Pinpoint the cell where the given text exists, returning its [x, y] midpoint coordinate. 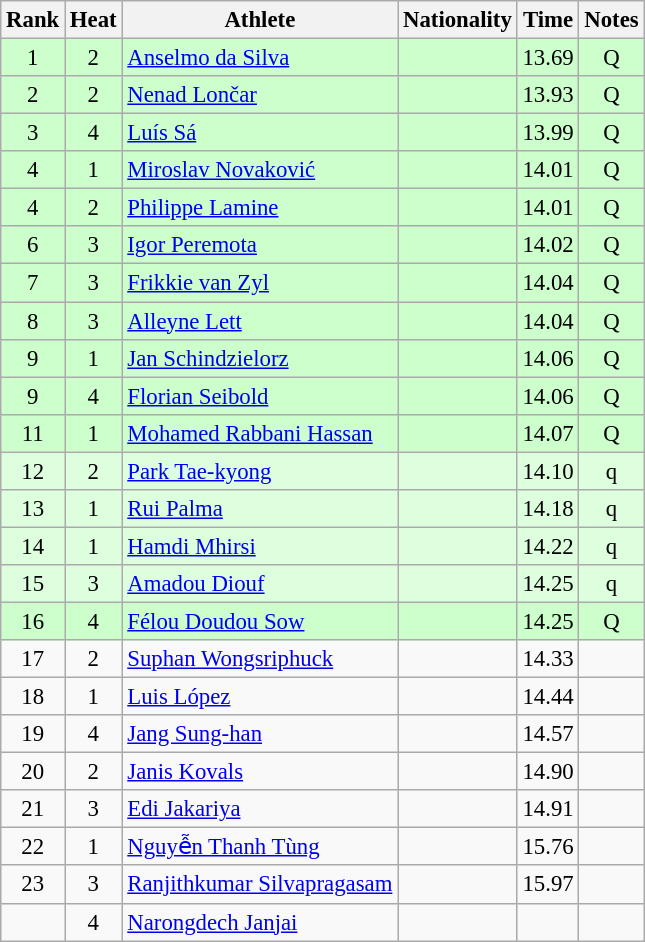
Athlete [260, 20]
13.99 [548, 133]
Notes [612, 20]
14.91 [548, 809]
15 [33, 584]
Félou Doudou Sow [260, 621]
Philippe Lamine [260, 208]
Time [548, 20]
Ranjithkumar Silvapragasam [260, 885]
Luís Sá [260, 133]
14.02 [548, 245]
Narongdech Janjai [260, 922]
Heat [94, 20]
11 [33, 433]
14.18 [548, 509]
Miroslav Novaković [260, 170]
Park Tae-kyong [260, 471]
14 [33, 546]
14.57 [548, 734]
Alleyne Lett [260, 321]
16 [33, 621]
20 [33, 772]
Mohamed Rabbani Hassan [260, 433]
Rui Palma [260, 509]
6 [33, 245]
14.22 [548, 546]
14.44 [548, 697]
19 [33, 734]
13.69 [548, 58]
13.93 [548, 95]
Jang Sung-han [260, 734]
18 [33, 697]
Luis López [260, 697]
Anselmo da Silva [260, 58]
Nationality [458, 20]
Igor Peremota [260, 245]
21 [33, 809]
8 [33, 321]
23 [33, 885]
13 [33, 509]
Edi Jakariya [260, 809]
14.33 [548, 659]
Hamdi Mhirsi [260, 546]
Frikkie van Zyl [260, 283]
15.97 [548, 885]
Nguyễn Thanh Tùng [260, 847]
Amadou Diouf [260, 584]
Janis Kovals [260, 772]
Suphan Wongsriphuck [260, 659]
Jan Schindzielorz [260, 358]
14.90 [548, 772]
17 [33, 659]
12 [33, 471]
7 [33, 283]
Rank [33, 20]
22 [33, 847]
14.10 [548, 471]
15.76 [548, 847]
14.07 [548, 433]
Florian Seibold [260, 396]
Nenad Lončar [260, 95]
